Determine the [x, y] coordinate at the center of the cell enclosing the given text.  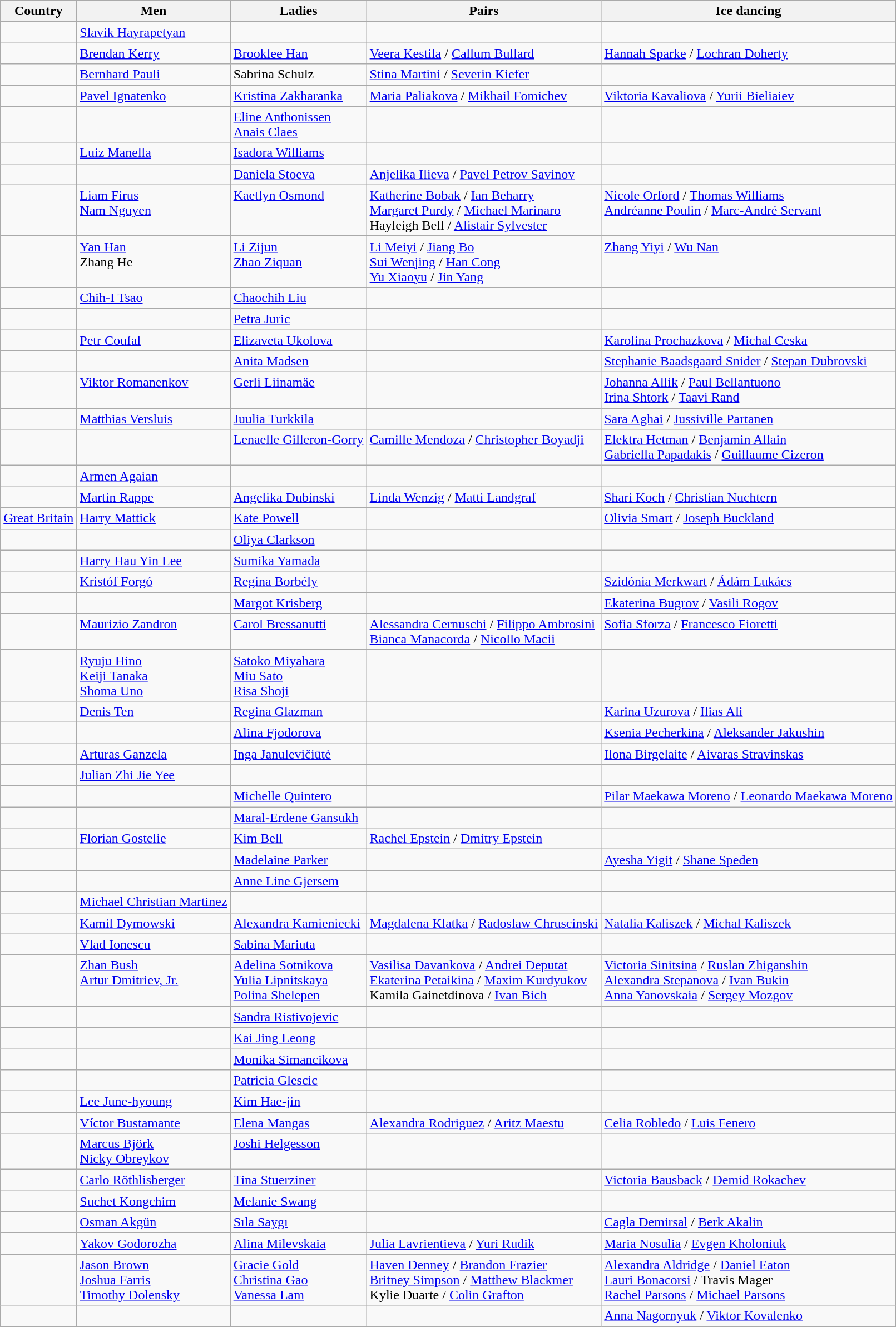
Slavik Hayrapetyan [154, 32]
Pavel Ignatenko [154, 96]
Li Meiyi / Jiang Bo Sui Wenjing / Han Cong Yu Xiaoyu / Jin Yang [484, 261]
Kai Jing Leong [298, 1038]
Sara Aghai / Jussiville Partanen [749, 419]
Maral-Erdene Gansukh [298, 818]
Suchet Kongchim [154, 1201]
Osman Akgün [154, 1222]
Veera Kestila / Callum Bullard [484, 53]
Carol Bressanutti [298, 632]
Petra Juric [298, 319]
Florian Gostelie [154, 839]
Arturas Ganzela [154, 754]
Gracie Gold Christina Gao Vanessa Lam [298, 1280]
Anna Nagornyuk / Viktor Kovalenko [749, 1316]
Anne Line Gjersem [298, 881]
Alessandra Cernuschi / Filippo Ambrosini Bianca Manacorda / Nicollo Macii [484, 632]
Isadora Williams [298, 153]
Chih-I Tsao [154, 298]
Anjelika Ilieva / Pavel Petrov Savinov [484, 174]
Linda Wenzig / Matti Landgraf [484, 497]
Petr Coufal [154, 340]
Men [154, 11]
Oliya Clarkson [298, 539]
Sumika Yamada [298, 561]
Katherine Bobak / Ian Beharry Margaret Purdy / Michael Marinaro Hayleigh Bell / Alistair Sylvester [484, 210]
Alina Fjodorova [298, 732]
Olivia Smart / Joseph Buckland [749, 518]
Brendan Kerry [154, 53]
Harry Mattick [154, 518]
Kate Powell [298, 518]
Julia Lavrientieva / Yuri Rudik [484, 1244]
Elektra Hetman / Benjamin Allain Gabriella Papadakis / Guillaume Cizeron [749, 447]
Vlad Ionescu [154, 944]
Daniela Stoeva [298, 174]
Kristóf Forgó [154, 582]
Maria Paliakova / Mikhail Fomichev [484, 96]
Natalia Kaliszek / Michal Kaliszek [749, 923]
Kristina Zakharanka [298, 96]
Brooklee Han [298, 53]
Eline Anthonissen Anais Claes [298, 125]
Inga Janulevičiūtė [298, 754]
Sıla Saygı [298, 1222]
Victoria Bausback / Demid Rokachev [749, 1180]
Satoko Miyahara Miu Sato Risa Shoji [298, 675]
Michelle Quintero [298, 796]
Sandra Ristivojevic [298, 1017]
Celia Robledo / Luis Fenero [749, 1123]
Carlo Röthlisberger [154, 1180]
Victoria Sinitsina / Ruslan Zhiganshin Alexandra Stepanova / Ivan Bukin Anna Yanovskaia / Sergey Mozgov [749, 981]
Anita Madsen [298, 362]
Tina Stuerziner [298, 1180]
Ayesha Yigit / Shane Speden [749, 860]
Shari Koch / Christian Nuchtern [749, 497]
Pairs [484, 11]
Sabina Mariuta [298, 944]
Margot Krisberg [298, 603]
Ladies [298, 11]
Hannah Sparke / Lochran Doherty [749, 53]
Alexandra Kamieniecki [298, 923]
Johanna Allik / Paul Bellantuono Irina Shtork / Taavi Rand [749, 390]
Szidónia Merkwart / Ádám Lukács [749, 582]
Julian Zhi Jie Yee [154, 775]
Cagla Demirsal / Berk Akalin [749, 1222]
Rachel Epstein / Dmitry Epstein [484, 839]
Melanie Swang [298, 1201]
Chaochih Liu [298, 298]
Yakov Godorozha [154, 1244]
Víctor Bustamante [154, 1123]
Alexandra Aldridge / Daniel Eaton Lauri Bonacorsi / Travis Mager Rachel Parsons / Michael Parsons [749, 1280]
Harry Hau Yin Lee [154, 561]
Yan Han Zhang He [154, 261]
Pilar Maekawa Moreno / Leonardo Maekawa Moreno [749, 796]
Karina Uzurova / Ilias Ali [749, 711]
Martin Rappe [154, 497]
Lee June-hyoung [154, 1101]
Ekaterina Bugrov / Vasili Rogov [749, 603]
Denis Ten [154, 711]
Patricia Glescic [298, 1080]
Great Britain [39, 518]
Country [39, 11]
Camille Mendoza / Christopher Boyadji [484, 447]
Adelina Sotnikova Yulia Lipnitskaya Polina Shelepen [298, 981]
Kim Bell [298, 839]
Alexandra Rodriguez / Aritz Maestu [484, 1123]
Bernhard Pauli [154, 75]
Sofia Sforza / Francesco Fioretti [749, 632]
Kaetlyn Osmond [298, 210]
Karolina Prochazkova / Michal Ceska [749, 340]
Joshi Helgesson [298, 1151]
Liam Firus Nam Nguyen [154, 210]
Ryuju Hino Keiji Tanaka Shoma Uno [154, 675]
Elena Mangas [298, 1123]
Luiz Manella [154, 153]
Magdalena Klatka / Radoslaw Chruscinski [484, 923]
Alina Milevskaia [298, 1244]
Matthias Versluis [154, 419]
Regina Borbély [298, 582]
Ilona Birgelaite / Aivaras Stravinskas [749, 754]
Maurizio Zandron [154, 632]
Michael Christian Martinez [154, 902]
Viktoria Kavaliova / Yurii Bieliaiev [749, 96]
Kim Hae-jin [298, 1101]
Stephanie Baadsgaard Snider / Stepan Dubrovski [749, 362]
Li Zijun Zhao Ziquan [298, 261]
Juulia Turkkila [298, 419]
Vasilisa Davankova / Andrei Deputat Ekaterina Petaikina / Maxim Kurdyukov Kamila Gainetdinova / Ivan Bich [484, 981]
Haven Denney / Brandon Frazier Britney Simpson / Matthew Blackmer Kylie Duarte / Colin Grafton [484, 1280]
Armen Agaian [154, 476]
Elizaveta Ukolova [298, 340]
Sabrina Schulz [298, 75]
Marcus Björk Nicky Obreykov [154, 1151]
Monika Simancikova [298, 1059]
Maria Nosulia / Evgen Kholoniuk [749, 1244]
Madelaine Parker [298, 860]
Ksenia Pecherkina / Aleksander Jakushin [749, 732]
Stina Martini / Severin Kiefer [484, 75]
Regina Glazman [298, 711]
Jason Brown Joshua Farris Timothy Dolensky [154, 1280]
Zhan Bush Artur Dmitriev, Jr. [154, 981]
Kamil Dymowski [154, 923]
Viktor Romanenkov [154, 390]
Zhang Yiyi / Wu Nan [749, 261]
Ice dancing [749, 11]
Gerli Liinamäe [298, 390]
Angelika Dubinski [298, 497]
Nicole Orford / Thomas Williams Andréanne Poulin / Marc-André Servant [749, 210]
Lenaelle Gilleron-Gorry [298, 447]
